From the cell containing the given text, extract its center point as (x, y) coordinate. 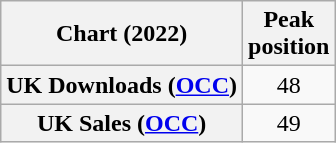
48 (289, 85)
Peakposition (289, 34)
Chart (2022) (122, 34)
49 (289, 123)
UK Sales (OCC) (122, 123)
UK Downloads (OCC) (122, 85)
